Capture the cell that displays the provided text and extract its (X, Y) central coordinate. 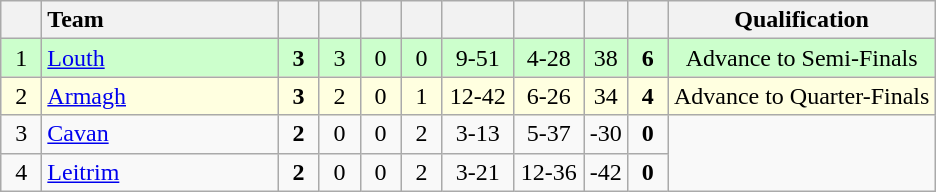
Cavan (160, 134)
3-21 (478, 172)
Leitrim (160, 172)
9-51 (478, 58)
Louth (160, 58)
12-42 (478, 96)
12-36 (548, 172)
38 (606, 58)
34 (606, 96)
Team (160, 20)
-30 (606, 134)
Armagh (160, 96)
6 (648, 58)
4-28 (548, 58)
-42 (606, 172)
Advance to Quarter-Finals (802, 96)
3-13 (478, 134)
Qualification (802, 20)
Advance to Semi-Finals (802, 58)
6-26 (548, 96)
5-37 (548, 134)
